Scan for the cell matching the given text and deliver its [X, Y] coordinate at center. 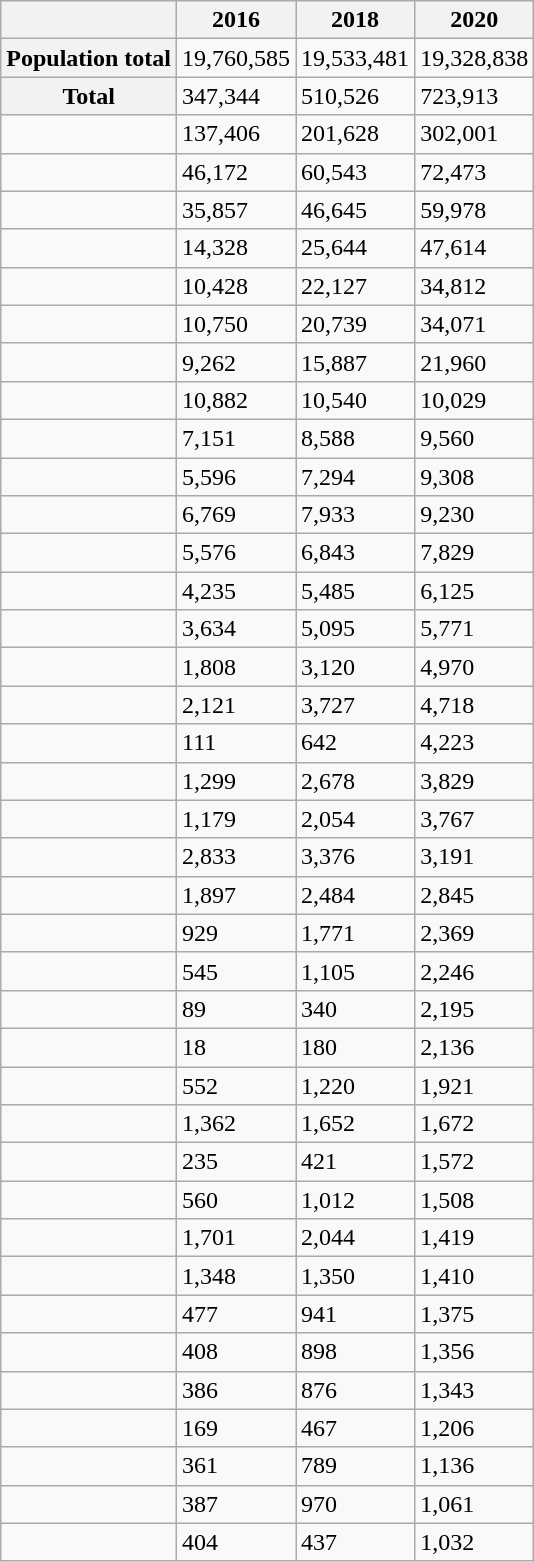
1,179 [236, 819]
4,970 [474, 667]
929 [236, 933]
5,771 [474, 629]
2,195 [474, 1009]
2018 [356, 20]
10,540 [356, 400]
1,572 [474, 1162]
1,921 [474, 1085]
1,299 [236, 781]
1,012 [356, 1200]
19,328,838 [474, 58]
340 [356, 1009]
46,645 [356, 210]
9,230 [474, 515]
3,634 [236, 629]
1,061 [474, 1504]
347,344 [236, 96]
9,308 [474, 477]
1,348 [236, 1276]
545 [236, 971]
137,406 [236, 134]
2,136 [474, 1047]
5,576 [236, 553]
2020 [474, 20]
387 [236, 1504]
1,356 [474, 1352]
21,960 [474, 362]
386 [236, 1390]
20,739 [356, 324]
34,812 [474, 286]
876 [356, 1390]
2,369 [474, 933]
35,857 [236, 210]
5,596 [236, 477]
Population total [89, 58]
789 [356, 1466]
2,678 [356, 781]
2,054 [356, 819]
437 [356, 1542]
1,375 [474, 1314]
2,833 [236, 857]
941 [356, 1314]
1,032 [474, 1542]
404 [236, 1542]
408 [236, 1352]
4,223 [474, 743]
6,125 [474, 591]
1,105 [356, 971]
1,220 [356, 1085]
510,526 [356, 96]
4,718 [474, 705]
72,473 [474, 172]
2,246 [474, 971]
552 [236, 1085]
1,419 [474, 1238]
15,887 [356, 362]
9,262 [236, 362]
3,120 [356, 667]
180 [356, 1047]
169 [236, 1428]
3,829 [474, 781]
2,121 [236, 705]
8,588 [356, 438]
560 [236, 1200]
1,897 [236, 895]
7,294 [356, 477]
9,560 [474, 438]
2,044 [356, 1238]
1,701 [236, 1238]
47,614 [474, 248]
19,533,481 [356, 58]
14,328 [236, 248]
34,071 [474, 324]
19,760,585 [236, 58]
10,428 [236, 286]
111 [236, 743]
3,376 [356, 857]
1,136 [474, 1466]
22,127 [356, 286]
1,410 [474, 1276]
201,628 [356, 134]
5,095 [356, 629]
235 [236, 1162]
59,978 [474, 210]
1,672 [474, 1124]
1,771 [356, 933]
3,191 [474, 857]
89 [236, 1009]
6,769 [236, 515]
2,484 [356, 895]
361 [236, 1466]
10,882 [236, 400]
6,843 [356, 553]
421 [356, 1162]
7,829 [474, 553]
3,727 [356, 705]
477 [236, 1314]
898 [356, 1352]
25,644 [356, 248]
7,933 [356, 515]
3,767 [474, 819]
467 [356, 1428]
7,151 [236, 438]
5,485 [356, 591]
10,750 [236, 324]
18 [236, 1047]
1,652 [356, 1124]
1,350 [356, 1276]
Total [89, 96]
1,362 [236, 1124]
2016 [236, 20]
642 [356, 743]
1,343 [474, 1390]
1,206 [474, 1428]
970 [356, 1504]
60,543 [356, 172]
10,029 [474, 400]
4,235 [236, 591]
1,808 [236, 667]
46,172 [236, 172]
723,913 [474, 96]
302,001 [474, 134]
2,845 [474, 895]
1,508 [474, 1200]
